Detect which cell encompasses the target text, then output its [X, Y] center coordinate. 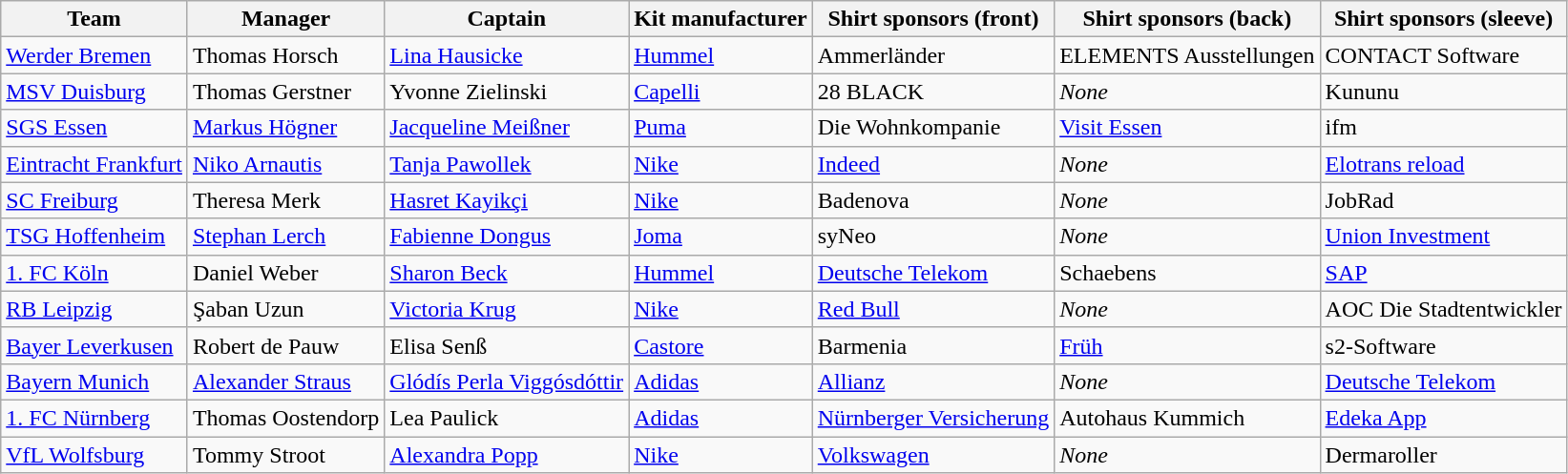
Eintracht Frankfurt [94, 164]
Tanja Pawollek [507, 164]
Theresa Merk [285, 200]
Red Bull [933, 309]
AOC Die Stadtentwickler [1443, 309]
Tommy Stroot [285, 455]
Jacqueline Meißner [507, 128]
Puma [721, 128]
ifm [1443, 128]
Daniel Weber [285, 273]
TSG Hoffenheim [94, 237]
Elisa Senß [507, 345]
Bayer Leverkusen [94, 345]
SC Freiburg [94, 200]
Allianz [933, 381]
Yvonne Zielinski [507, 92]
syNeo [933, 237]
Die Wohnkompanie [933, 128]
Kit manufacturer [721, 19]
Indeed [933, 164]
Badenova [933, 200]
s2-Software [1443, 345]
VfL Wolfsburg [94, 455]
MSV Duisburg [94, 92]
1. FC Nürnberg [94, 418]
Alexandra Popp [507, 455]
Visit Essen [1187, 128]
Alexander Straus [285, 381]
Captain [507, 19]
Werder Bremen [94, 55]
Team [94, 19]
Thomas Horsch [285, 55]
Dermaroller [1443, 455]
ELEMENTS Ausstellungen [1187, 55]
Stephan Lerch [285, 237]
Lina Hausicke [507, 55]
Niko Arnautis [285, 164]
Früh [1187, 345]
Shirt sponsors (back) [1187, 19]
Joma [721, 237]
SGS Essen [94, 128]
Sharon Beck [507, 273]
Schaebens [1187, 273]
Glódís Perla Viggósdóttir [507, 381]
Elotrans reload [1443, 164]
Shirt sponsors (front) [933, 19]
Shirt sponsors (sleeve) [1443, 19]
Bayern Munich [94, 381]
Autohaus Kummich [1187, 418]
Volkswagen [933, 455]
JobRad [1443, 200]
Fabienne Dongus [507, 237]
Nürnberger Versicherung [933, 418]
Lea Paulick [507, 418]
Thomas Oostendorp [285, 418]
Kununu [1443, 92]
CONTACT Software [1443, 55]
Thomas Gerstner [285, 92]
Castore [721, 345]
Barmenia [933, 345]
Manager [285, 19]
28 BLACK [933, 92]
Edeka App [1443, 418]
1. FC Köln [94, 273]
Capelli [721, 92]
Union Investment [1443, 237]
RB Leipzig [94, 309]
Markus Högner [285, 128]
Ammerländer [933, 55]
Robert de Pauw [285, 345]
Şaban Uzun [285, 309]
Victoria Krug [507, 309]
Hasret Kayikçi [507, 200]
SAP [1443, 273]
